Scan for the cell matching the given text and deliver its (X, Y) coordinate at center. 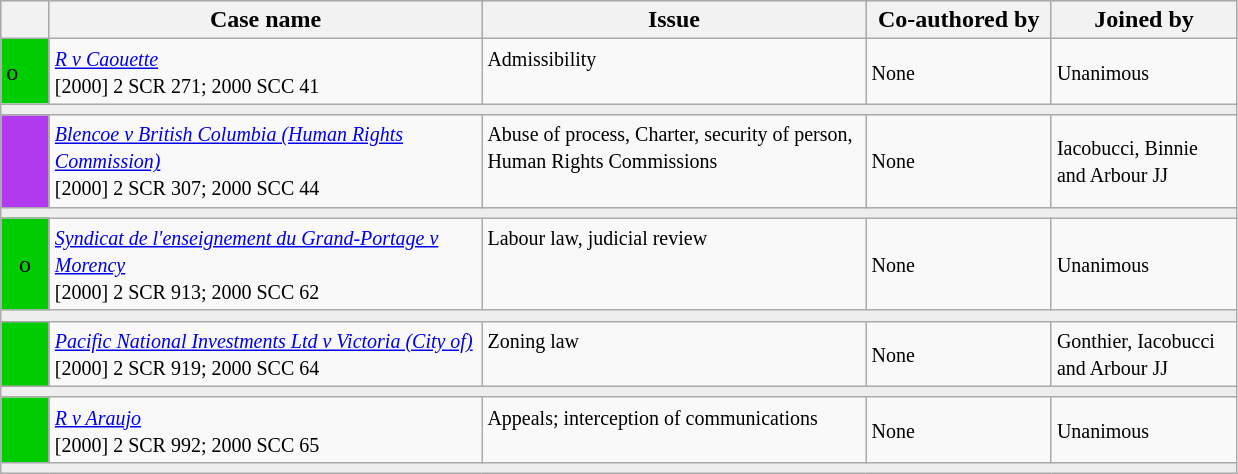
Iacobucci, Binnie and Arbour JJ (1144, 161)
Labour law, judicial review (674, 264)
Syndicat de l'enseignement du Grand-Portage v Morency [2000] 2 SCR 913; 2000 SCC 62 (266, 264)
Admissibility (674, 72)
Abuse of process, Charter, security of person, Human Rights Commissions (674, 161)
Zoning law (674, 354)
Blencoe v British Columbia (Human Rights Commission) [2000] 2 SCR 307; 2000 SCC 44 (266, 161)
Co-authored by (958, 20)
Appeals; interception of communications (674, 430)
R v Caouette [2000] 2 SCR 271; 2000 SCC 41 (266, 72)
Joined by (1144, 20)
Case name (266, 20)
Pacific National Investments Ltd v Victoria (City of) [2000] 2 SCR 919; 2000 SCC 64 (266, 354)
R v Araujo [2000] 2 SCR 992; 2000 SCC 65 (266, 430)
Issue (674, 20)
Gonthier, Iacobucci and Arbour JJ (1144, 354)
